Identify which cell holds the provided text, then report its (X, Y) central coordinate. 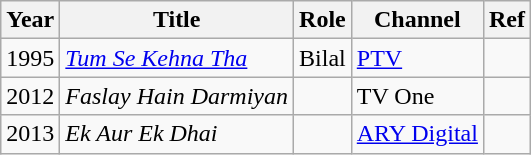
Year (30, 20)
Role (323, 20)
Title (177, 20)
Tum Se Kehna Tha (177, 58)
Channel (417, 20)
2013 (30, 134)
Ref (506, 20)
PTV (417, 58)
1995 (30, 58)
Bilal (323, 58)
Ek Aur Ek Dhai (177, 134)
Faslay Hain Darmiyan (177, 96)
TV One (417, 96)
2012 (30, 96)
ARY Digital (417, 134)
